From the cell containing the given text, extract its center point as [X, Y] coordinate. 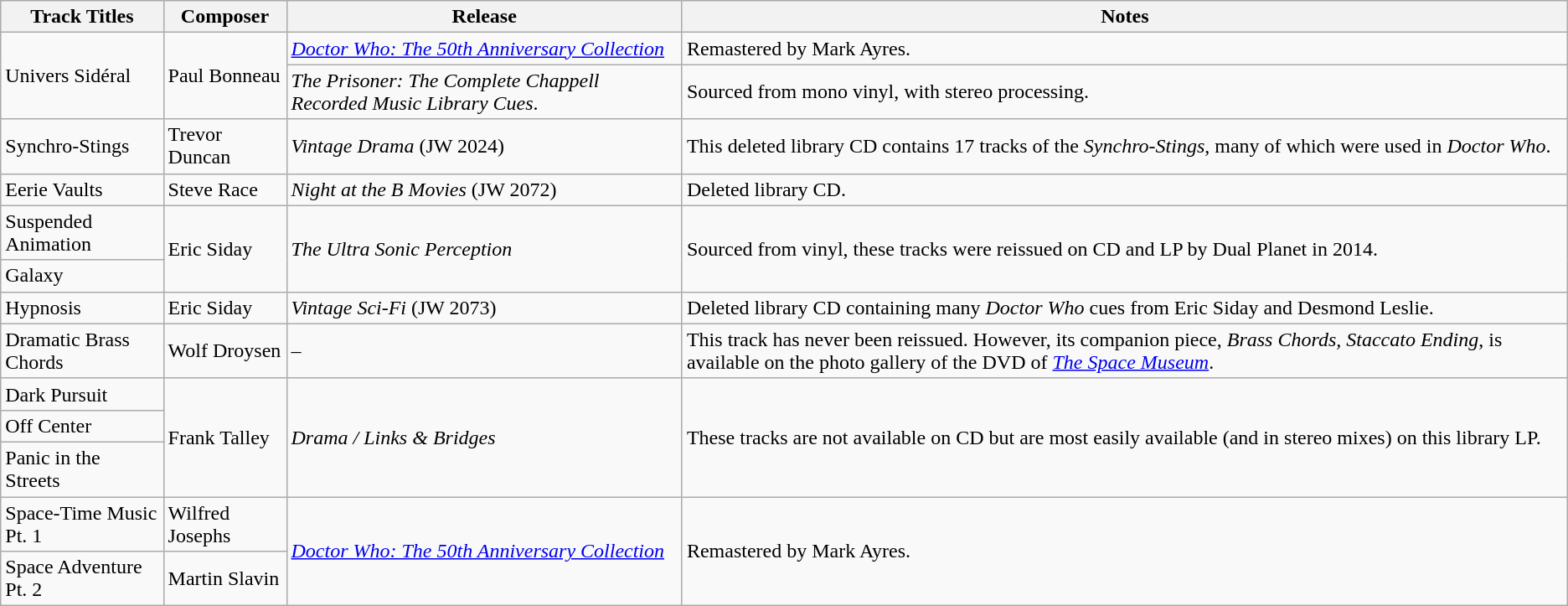
These tracks are not available on CD but are most easily available (and in stereo mixes) on this library LP. [1124, 438]
Eerie Vaults [82, 189]
This deleted library CD contains 17 tracks of the Synchro-Stings, many of which were used in Doctor Who. [1124, 146]
Space Adventure Pt. 2 [82, 578]
Deleted library CD containing many Doctor Who cues from Eric Siday and Desmond Leslie. [1124, 308]
– [484, 350]
Suspended Animation [82, 233]
Univers Sidéral [82, 75]
Composer [224, 17]
Galaxy [82, 276]
Vintage Drama (JW 2024) [484, 146]
Space-Time Music Pt. 1 [82, 523]
Dark Pursuit [82, 394]
Wolf Droysen [224, 350]
Dramatic Brass Chords [82, 350]
Notes [1124, 17]
The Prisoner: The Complete Chappell Recorded Music Library Cues. [484, 92]
Wilfred Josephs [224, 523]
Martin Slavin [224, 578]
Track Titles [82, 17]
Hypnosis [82, 308]
Off Center [82, 426]
Frank Talley [224, 438]
Panic in the Streets [82, 469]
The Ultra Sonic Perception [484, 248]
Night at the B Movies (JW 2072) [484, 189]
Vintage Sci-Fi (JW 2073) [484, 308]
Deleted library CD. [1124, 189]
Paul Bonneau [224, 75]
Drama / Links & Bridges [484, 438]
Sourced from mono vinyl, with stereo processing. [1124, 92]
Release [484, 17]
Trevor Duncan [224, 146]
Steve Race [224, 189]
Sourced from vinyl, these tracks were reissued on CD and LP by Dual Planet in 2014. [1124, 248]
Synchro-Stings [82, 146]
